Search for the cell housing the specified text and yield its (x, y) center coordinate. 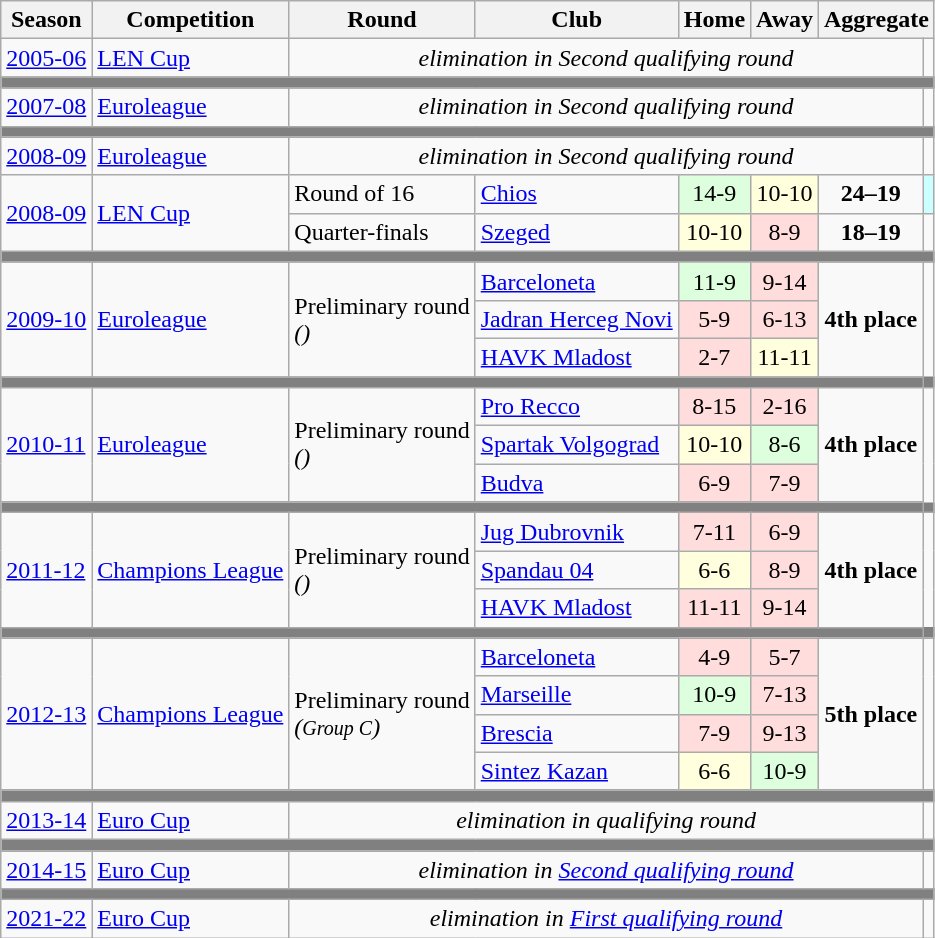
24–19 (872, 194)
2-7 (714, 357)
5th place (872, 714)
Pro Recco (576, 407)
Szeged (576, 232)
Spandau 04 (576, 570)
4-9 (714, 657)
8-15 (714, 407)
Aggregate (877, 20)
11-9 (714, 281)
Jug Dubrovnik (576, 532)
2011-12 (46, 570)
5-9 (714, 319)
2012-13 (46, 714)
Round (382, 20)
Club (576, 20)
Away (785, 20)
Season (46, 20)
Competition (190, 20)
7-11 (714, 532)
14-9 (714, 194)
2021-22 (46, 919)
Round of 16 (382, 194)
2010-11 (46, 445)
2007-08 (46, 107)
Brescia (576, 733)
9-13 (785, 733)
18–19 (872, 232)
Jadran Herceg Novi (576, 319)
Sintez Kazan (576, 771)
Quarter-finals (382, 232)
5-7 (785, 657)
8-6 (785, 445)
2013-14 (46, 820)
Marseille (576, 695)
2014-15 (46, 869)
Home (714, 20)
Chios (576, 194)
Preliminary round(Group C) (382, 714)
7-13 (785, 695)
Spartak Volgograd (576, 445)
6-13 (785, 319)
2005-06 (46, 58)
elimination in qualifying round (606, 820)
2-16 (785, 407)
2009-10 (46, 319)
Budva (576, 483)
elimination in First qualifying round (606, 919)
